Extract the [x, y] coordinate from the center of the cell holding the provided text.  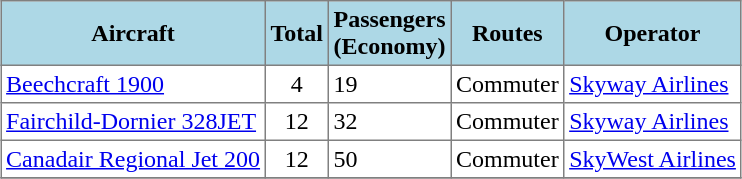
Total [296, 33]
50 [389, 159]
Operator [652, 33]
Beechcraft 1900 [133, 84]
32 [389, 122]
Routes [508, 33]
Canadair Regional Jet 200 [133, 159]
SkyWest Airlines [652, 159]
Fairchild-Dornier 328JET [133, 122]
19 [389, 84]
Aircraft [133, 33]
Passengers(Economy) [389, 33]
4 [296, 84]
